Provide the (x, y) coordinate of the cell's center where the given text is located.  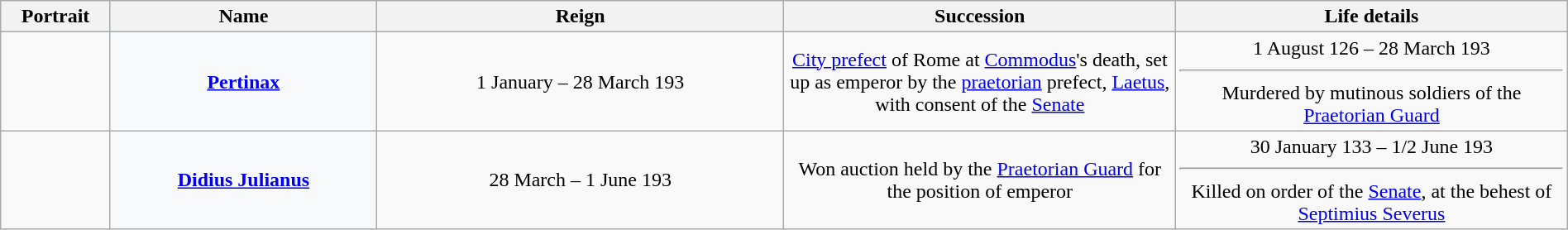
30 January 133 – 1/2 June 193Killed on order of the Senate, at the behest of Septimius Severus (1372, 180)
1 January – 28 March 193 (581, 81)
Life details (1372, 17)
Reign (581, 17)
City prefect of Rome at Commodus's death, set up as emperor by the praetorian prefect, Laetus, with consent of the Senate (980, 81)
Name (243, 17)
Didius Julianus (243, 180)
Succession (980, 17)
Won auction held by the Praetorian Guard for the position of emperor (980, 180)
Pertinax (243, 81)
1 August 126 – 28 March 193Murdered by mutinous soldiers of the Praetorian Guard (1372, 81)
Portrait (56, 17)
28 March – 1 June 193 (581, 180)
